Output the (X, Y) coordinate of the center of the cell containing the given text.  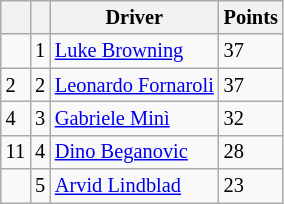
Luke Browning (134, 51)
Dino Beganovic (134, 152)
3 (40, 118)
11 (16, 152)
5 (40, 186)
Driver (134, 17)
Points (251, 17)
Arvid Lindblad (134, 186)
1 (40, 51)
23 (251, 186)
Gabriele Minì (134, 118)
Leonardo Fornaroli (134, 85)
28 (251, 152)
32 (251, 118)
